Find where the given text appears and provide that cell's center as (x, y) coordinate. 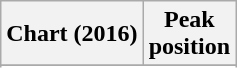
Peak position (189, 34)
Chart (2016) (72, 34)
